Scan for the cell matching the given text and deliver its [X, Y] coordinate at center. 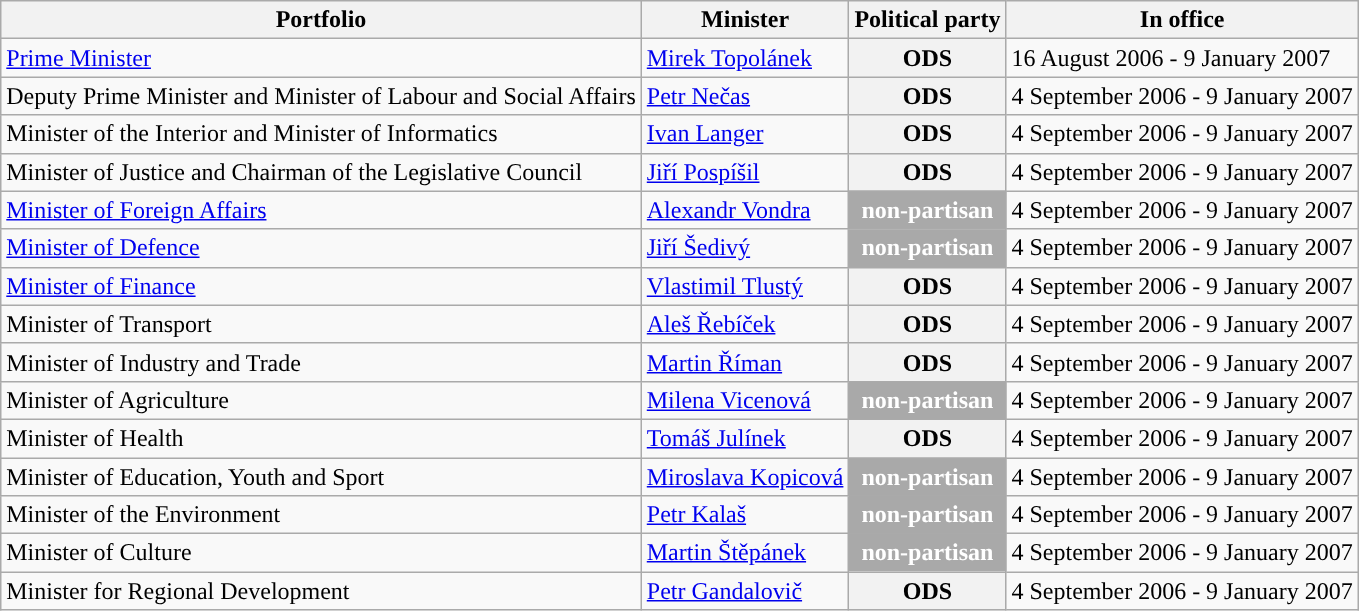
Portfolio [321, 20]
Prime Minister [321, 58]
Minister of Justice and Chairman of the Legislative Council [321, 172]
Minister of Foreign Affairs [321, 210]
Vlastimil Tlustý [745, 286]
Minister of Agriculture [321, 400]
Martin Štěpánek [745, 553]
Minister of Defence [321, 248]
Milena Vicenová [745, 400]
Tomáš Julínek [745, 438]
Petr Gandalovič [745, 591]
Aleš Řebíček [745, 324]
Minister of Transport [321, 324]
Minister of Health [321, 438]
Minister of the Environment [321, 515]
Minister for Regional Development [321, 591]
Ivan Langer [745, 134]
Minister of Culture [321, 553]
Miroslava Kopicová [745, 477]
Jiří Pospíšil [745, 172]
Mirek Topolánek [745, 58]
Minister of Finance [321, 286]
Minister of Industry and Trade [321, 362]
Martin Říman [745, 362]
Petr Nečas [745, 96]
Alexandr Vondra [745, 210]
16 August 2006 - 9 January 2007 [1182, 58]
Deputy Prime Minister and Minister of Labour and Social Affairs [321, 96]
Minister of the Interior and Minister of Informatics [321, 134]
Political party [928, 20]
Minister of Education, Youth and Sport [321, 477]
Petr Kalaš [745, 515]
Minister [745, 20]
Jiří Šedivý [745, 248]
In office [1182, 20]
